Detect which cell encompasses the target text, then output its (x, y) center coordinate. 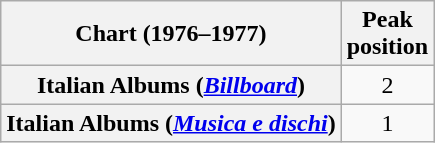
Italian Albums (Billboard) (171, 85)
2 (387, 85)
Peakposition (387, 34)
Italian Albums (Musica e dischi) (171, 123)
Chart (1976–1977) (171, 34)
1 (387, 123)
